Locate the cell with the specified text and output its (X, Y) center coordinate. 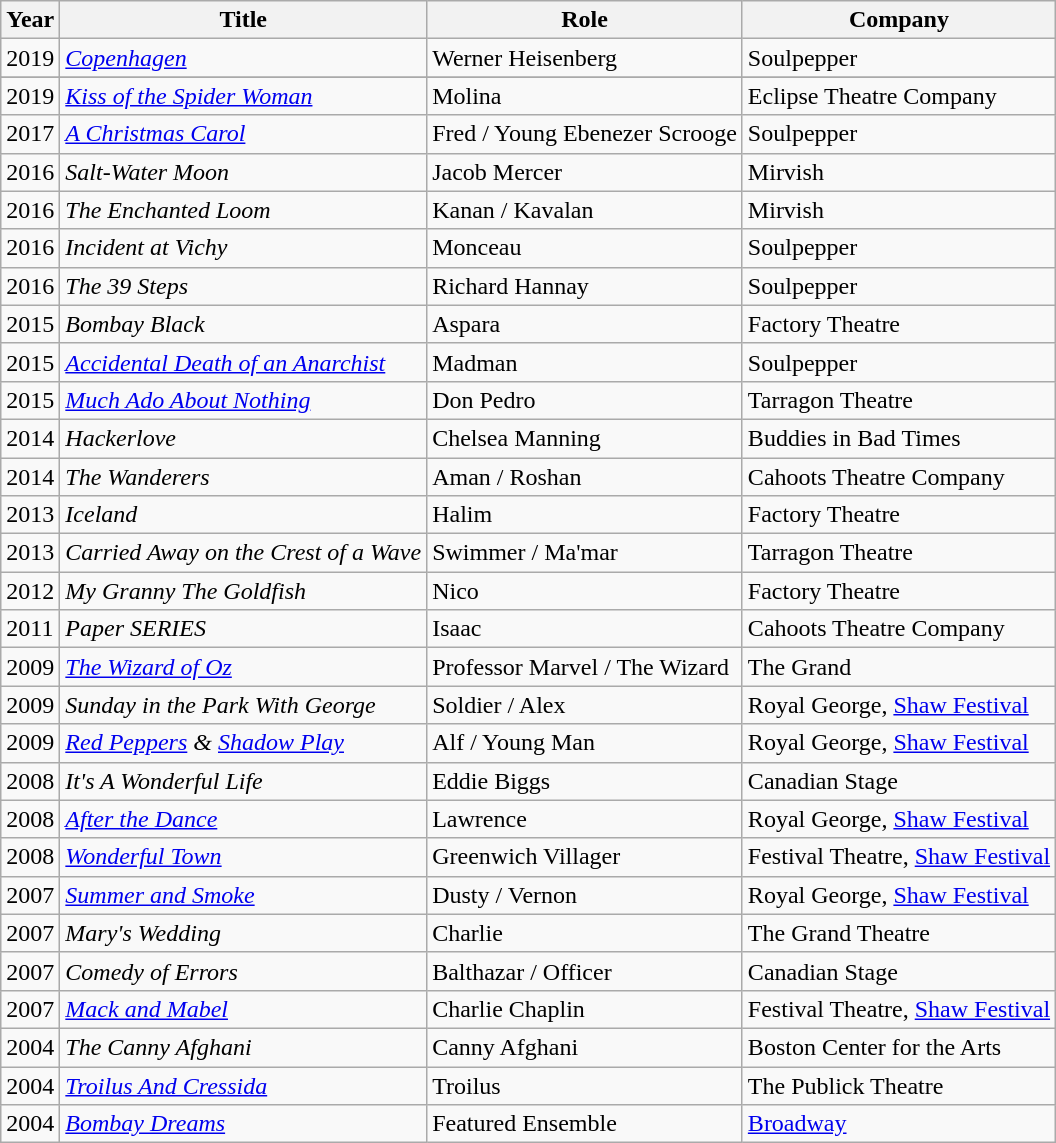
After the Dance (244, 819)
The 39 Steps (244, 286)
Canny Afghani (585, 1047)
Year (30, 20)
Incident at Vichy (244, 248)
The Wizard of Oz (244, 667)
The Canny Afghani (244, 1047)
Lawrence (585, 819)
Chelsea Manning (585, 438)
It's A Wonderful Life (244, 781)
Werner Heisenberg (585, 58)
The Wanderers (244, 477)
Boston Center for the Arts (898, 1047)
Wonderful Town (244, 857)
Don Pedro (585, 400)
Salt-Water Moon (244, 172)
A Christmas Carol (244, 134)
Hackerlove (244, 438)
2017 (30, 134)
Halim (585, 515)
Summer and Smoke (244, 895)
Eclipse Theatre Company (898, 96)
The Publick Theatre (898, 1085)
Jacob Mercer (585, 172)
The Enchanted Loom (244, 210)
Eddie Biggs (585, 781)
Aspara (585, 324)
Fred / Young Ebenezer Scrooge (585, 134)
Richard Hannay (585, 286)
Company (898, 20)
Mack and Mabel (244, 1009)
Iceland (244, 515)
Accidental Death of an Anarchist (244, 362)
Madman (585, 362)
The Grand Theatre (898, 933)
Paper SERIES (244, 629)
Title (244, 20)
Swimmer / Ma'mar (585, 553)
Monceau (585, 248)
Mary's Wedding (244, 933)
Soldier / Alex (585, 705)
Molina (585, 96)
Copenhagen (244, 58)
Sunday in the Park With George (244, 705)
Bombay Dreams (244, 1124)
Featured Ensemble (585, 1124)
Troilus And Cressida (244, 1085)
Carried Away on the Crest of a Wave (244, 553)
Charlie (585, 933)
Kiss of the Spider Woman (244, 96)
The Grand (898, 667)
Alf / Young Man (585, 743)
Professor Marvel / The Wizard (585, 667)
Much Ado About Nothing (244, 400)
Role (585, 20)
My Granny The Goldfish (244, 591)
Isaac (585, 629)
Balthazar / Officer (585, 971)
Red Peppers & Shadow Play (244, 743)
2011 (30, 629)
Dusty / Vernon (585, 895)
Buddies in Bad Times (898, 438)
Kanan / Kavalan (585, 210)
Aman / Roshan (585, 477)
Bombay Black (244, 324)
Troilus (585, 1085)
Nico (585, 591)
Charlie Chaplin (585, 1009)
Comedy of Errors (244, 971)
Greenwich Villager (585, 857)
Broadway (898, 1124)
2012 (30, 591)
